Locate the cell with the specified text and output its (X, Y) center coordinate. 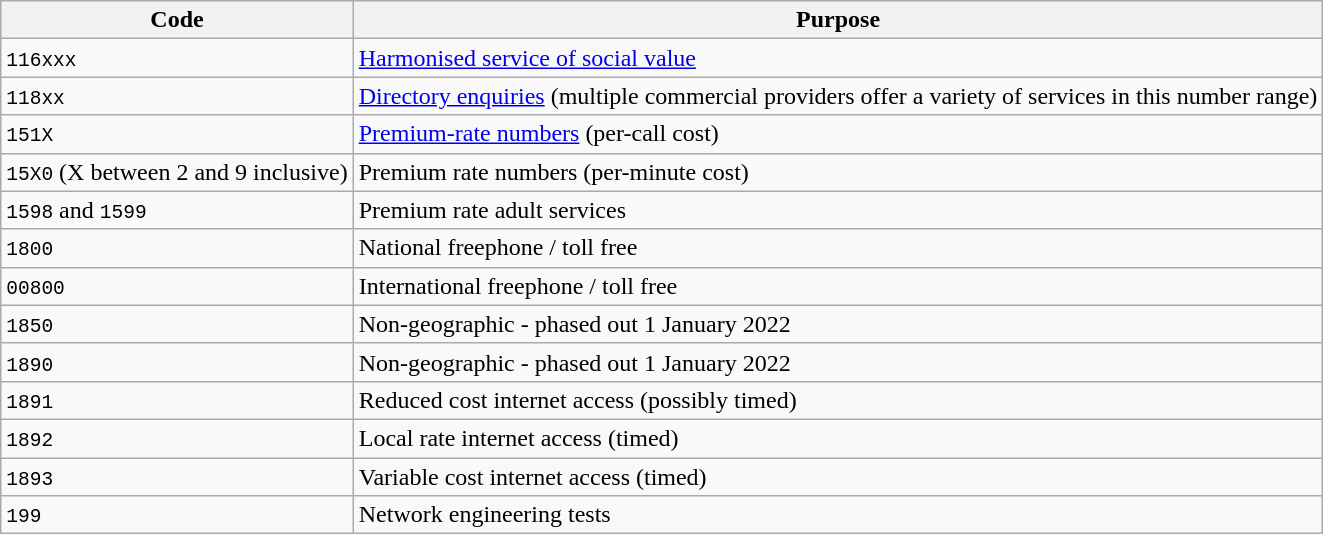
Premium rate numbers (per-minute cost) (838, 172)
15X0 (X between 2 and 9 inclusive) (177, 172)
International freephone / toll free (838, 286)
1800 (177, 248)
National freephone / toll free (838, 248)
118xx (177, 96)
1890 (177, 362)
1893 (177, 477)
1598 and 1599 (177, 210)
1891 (177, 400)
Variable cost internet access (timed) (838, 477)
00800 (177, 286)
116xxx (177, 58)
Harmonised service of social value (838, 58)
Premium-rate numbers (per-call cost) (838, 134)
1850 (177, 324)
151X (177, 134)
Premium rate adult services (838, 210)
Directory enquiries (multiple commercial providers offer a variety of services in this number range) (838, 96)
Purpose (838, 20)
1892 (177, 438)
Local rate internet access (timed) (838, 438)
199 (177, 515)
Reduced cost internet access (possibly timed) (838, 400)
Network engineering tests (838, 515)
Code (177, 20)
